Locate the cell with the specified text and output its [X, Y] center coordinate. 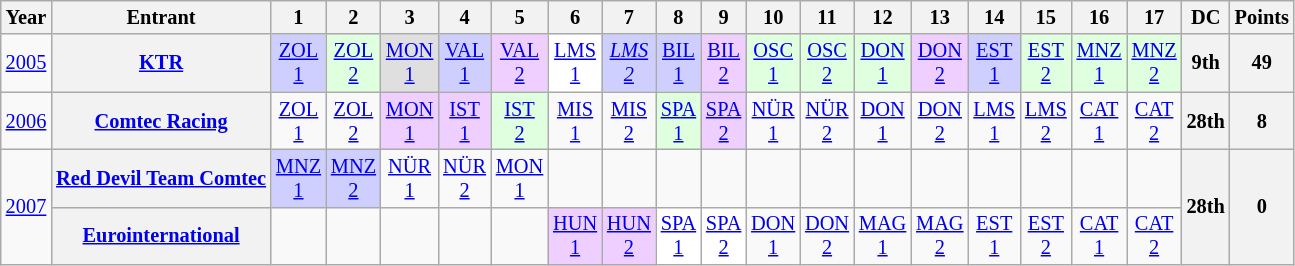
3 [410, 17]
MIS1 [575, 121]
HUN2 [629, 236]
1 [298, 17]
49 [1262, 63]
10 [773, 17]
0 [1262, 206]
13 [940, 17]
9th [1206, 63]
17 [1154, 17]
15 [1046, 17]
Eurointernational [161, 236]
2005 [26, 63]
HUN1 [575, 236]
7 [629, 17]
MIS2 [629, 121]
OSC1 [773, 63]
IST2 [520, 121]
12 [882, 17]
KTR [161, 63]
VAL1 [464, 63]
DC [1206, 17]
14 [994, 17]
BIL2 [724, 63]
9 [724, 17]
6 [575, 17]
VAL2 [520, 63]
Red Devil Team Comtec [161, 178]
11 [827, 17]
5 [520, 17]
Entrant [161, 17]
Year [26, 17]
Points [1262, 17]
MAG1 [882, 236]
2006 [26, 121]
IST1 [464, 121]
4 [464, 17]
2007 [26, 206]
16 [1100, 17]
2 [354, 17]
BIL1 [678, 63]
OSC2 [827, 63]
MAG2 [940, 236]
Comtec Racing [161, 121]
